For the text-containing cell, return its midpoint in (x, y) coordinate format. 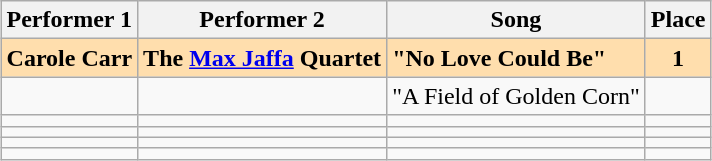
1 (678, 58)
Song (516, 20)
"A Field of Golden Corn" (516, 96)
Performer 2 (262, 20)
The Max Jaffa Quartet (262, 58)
Performer 1 (70, 20)
Carole Carr (70, 58)
Place (678, 20)
"No Love Could Be" (516, 58)
